From the cell containing the given text, extract its center point as [X, Y] coordinate. 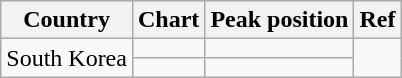
South Korea [67, 58]
Country [67, 20]
Ref [378, 20]
Peak position [280, 20]
Chart [168, 20]
